Detect which cell encompasses the target text, then output its [x, y] center coordinate. 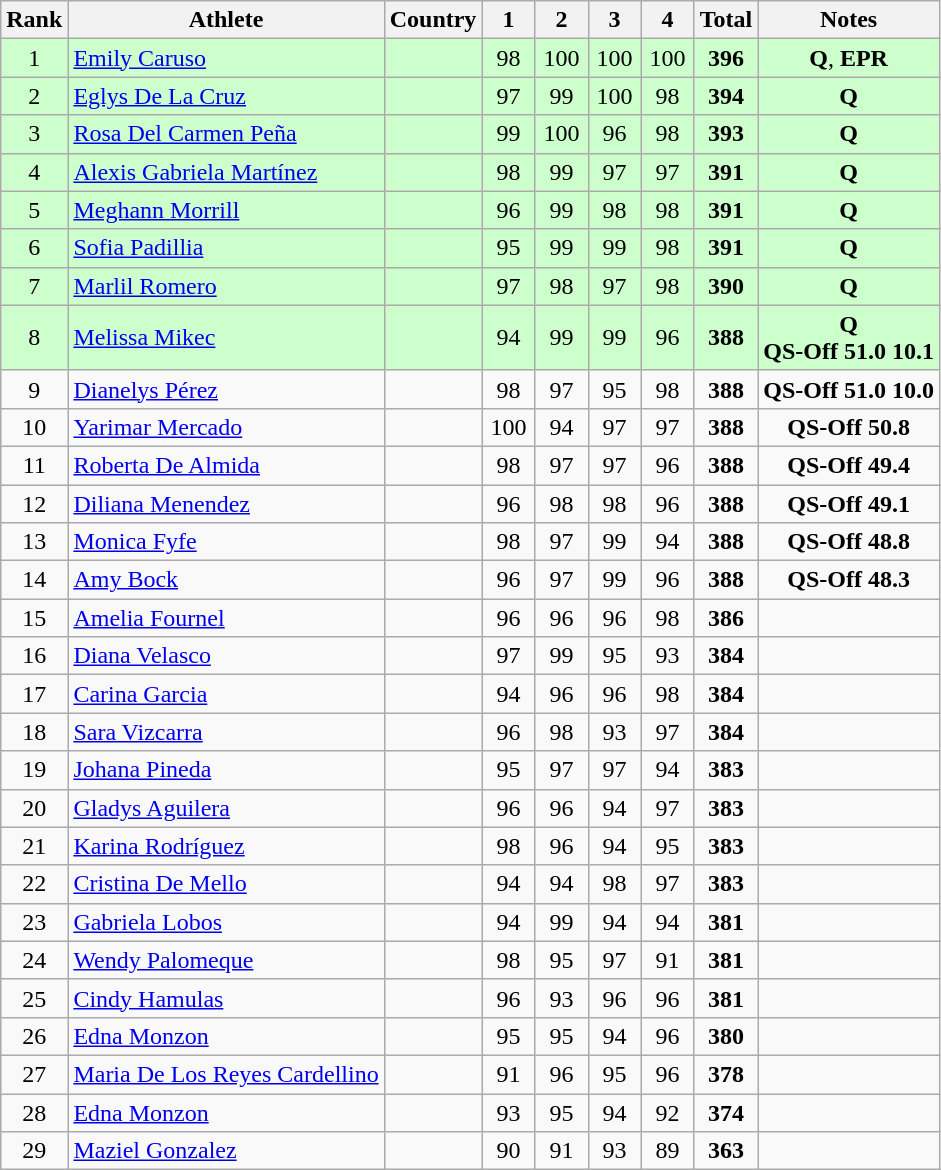
26 [34, 1036]
QS-Off 51.0 10.0 [849, 389]
Melissa Mikec [226, 338]
19 [34, 770]
Rank [34, 20]
27 [34, 1074]
Q QS-Off 51.0 10.1 [849, 338]
8 [34, 338]
90 [508, 1151]
Yarimar Mercado [226, 427]
363 [726, 1151]
Monica Fyfe [226, 542]
Amelia Fournel [226, 618]
QS-Off 50.8 [849, 427]
Athlete [226, 20]
Karina Rodríguez [226, 846]
6 [34, 248]
Maria De Los Reyes Cardellino [226, 1074]
Sara Vizcarra [226, 732]
QS-Off 48.3 [849, 580]
28 [34, 1113]
Eglys De La Cruz [226, 96]
Meghann Morrill [226, 210]
QS-Off 49.1 [849, 503]
23 [34, 922]
11 [34, 465]
394 [726, 96]
Maziel Gonzalez [226, 1151]
29 [34, 1151]
16 [34, 656]
Gabriela Lobos [226, 922]
390 [726, 286]
Dianelys Pérez [226, 389]
Gladys Aguilera [226, 808]
Johana Pineda [226, 770]
Marlil Romero [226, 286]
Wendy Palomeque [226, 960]
QS-Off 49.4 [849, 465]
10 [34, 427]
378 [726, 1074]
13 [34, 542]
Diliana Menendez [226, 503]
5 [34, 210]
14 [34, 580]
Carina Garcia [226, 694]
25 [34, 998]
20 [34, 808]
Cristina De Mello [226, 884]
Alexis Gabriela Martínez [226, 172]
Diana Velasco [226, 656]
Roberta De Almida [226, 465]
15 [34, 618]
Total [726, 20]
22 [34, 884]
9 [34, 389]
Sofia Padillia [226, 248]
Cindy Hamulas [226, 998]
12 [34, 503]
Emily Caruso [226, 58]
Notes [849, 20]
92 [668, 1113]
21 [34, 846]
Amy Bock [226, 580]
393 [726, 134]
Country [433, 20]
17 [34, 694]
Q, EPR [849, 58]
380 [726, 1036]
396 [726, 58]
18 [34, 732]
QS-Off 48.8 [849, 542]
374 [726, 1113]
386 [726, 618]
89 [668, 1151]
24 [34, 960]
7 [34, 286]
Rosa Del Carmen Peña [226, 134]
